Determine the (X, Y) coordinate at the center of the cell enclosing the given text.  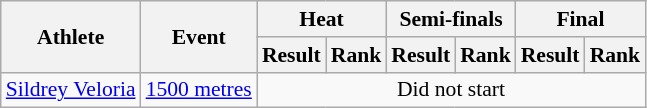
Sildrey Veloria (71, 90)
Final (580, 19)
Did not start (451, 90)
Semi-finals (450, 19)
1500 metres (199, 90)
Athlete (71, 36)
Event (199, 36)
Heat (322, 19)
